Locate the cell with the specified text and output its (X, Y) center coordinate. 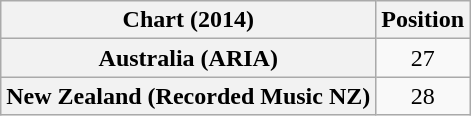
Australia (ARIA) (188, 58)
27 (423, 58)
Chart (2014) (188, 20)
New Zealand (Recorded Music NZ) (188, 96)
28 (423, 96)
Position (423, 20)
